Identify which cell holds the provided text, then report its [X, Y] central coordinate. 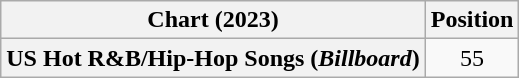
Position [472, 20]
US Hot R&B/Hip-Hop Songs (Billboard) [213, 58]
Chart (2023) [213, 20]
55 [472, 58]
